Provide the (X, Y) coordinate of the cell's center where the given text is located.  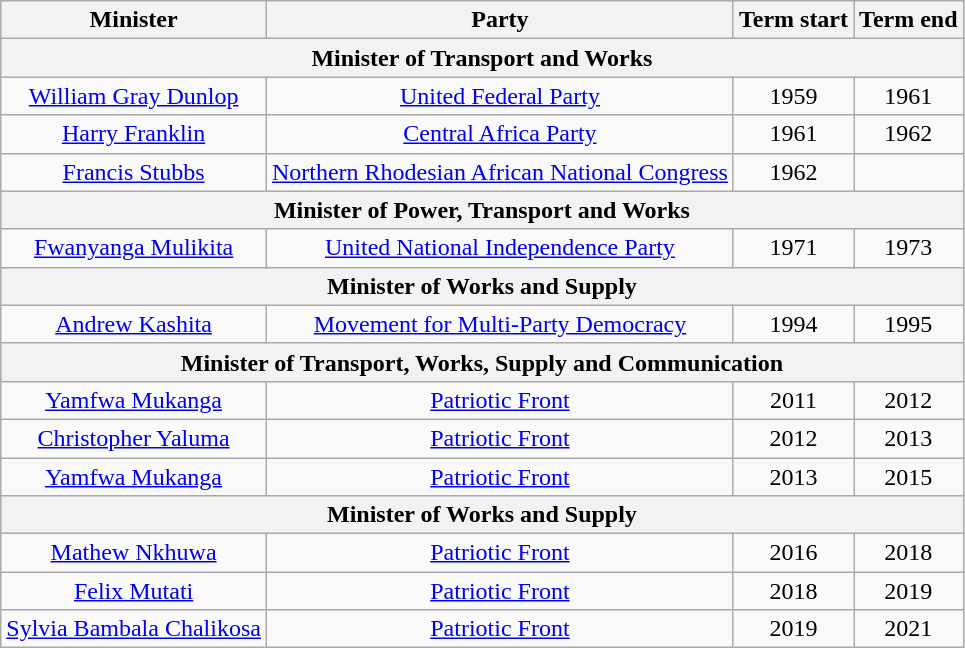
Harry Franklin (134, 134)
Term start (793, 20)
Minister of Transport and Works (482, 58)
William Gray Dunlop (134, 96)
1959 (793, 96)
Fwanyanga Mulikita (134, 248)
Andrew Kashita (134, 324)
Sylvia Bambala Chalikosa (134, 629)
2011 (793, 400)
2015 (909, 477)
Term end (909, 20)
1994 (793, 324)
Minister of Power, Transport and Works (482, 210)
Minister of Transport, Works, Supply and Communication (482, 362)
Central Africa Party (500, 134)
United Federal Party (500, 96)
United National Independence Party (500, 248)
Felix Mutati (134, 591)
Northern Rhodesian African National Congress (500, 172)
Movement for Multi-Party Democracy (500, 324)
Mathew Nkhuwa (134, 553)
2016 (793, 553)
1973 (909, 248)
Party (500, 20)
1971 (793, 248)
Christopher Yaluma (134, 438)
Francis Stubbs (134, 172)
1995 (909, 324)
Minister (134, 20)
2021 (909, 629)
